Locate the cell with the specified text and output its (X, Y) center coordinate. 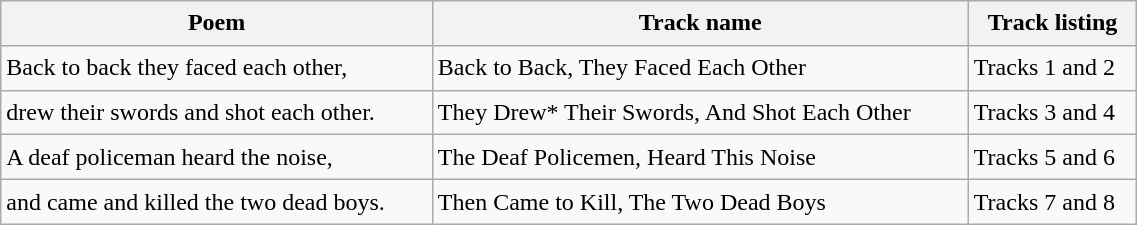
Poem (217, 24)
Back to Back, They Faced Each Other (700, 68)
Back to back they faced each other, (217, 68)
A deaf policeman heard the noise, (217, 158)
Tracks 5 and 6 (1052, 158)
Tracks 1 and 2 (1052, 68)
drew their swords and shot each other. (217, 112)
They Drew* Their Swords, And Shot Each Other (700, 112)
Track listing (1052, 24)
Then Came to Kill, The Two Dead Boys (700, 202)
Tracks 3 and 4 (1052, 112)
Track name (700, 24)
Tracks 7 and 8 (1052, 202)
and came and killed the two dead boys. (217, 202)
The Deaf Policemen, Heard This Noise (700, 158)
